Scan for the cell matching the given text and deliver its [x, y] coordinate at center. 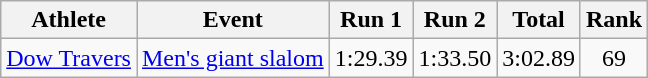
69 [614, 58]
Dow Travers [69, 58]
Total [539, 20]
Rank [614, 20]
1:29.39 [371, 58]
Men's giant slalom [232, 58]
Event [232, 20]
Athlete [69, 20]
3:02.89 [539, 58]
Run 1 [371, 20]
1:33.50 [455, 58]
Run 2 [455, 20]
